Scan for the cell matching the given text and deliver its (X, Y) coordinate at center. 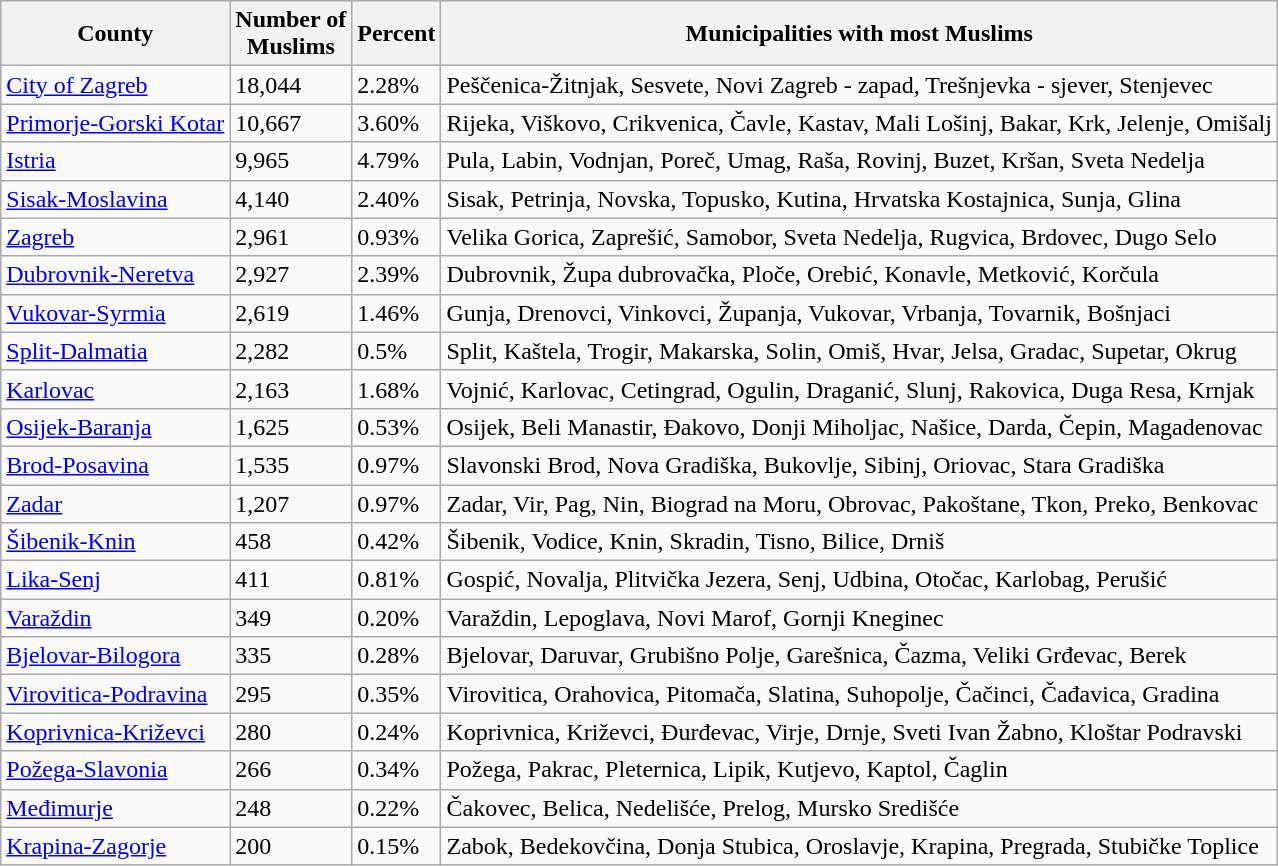
1,535 (291, 465)
1.46% (396, 313)
280 (291, 732)
Split-Dalmatia (116, 351)
Zabok, Bedekovčina, Donja Stubica, Oroslavje, Krapina, Pregrada, Stubičke Toplice (860, 846)
Šibenik-Knin (116, 542)
Zadar, Vir, Pag, Nin, Biograd na Moru, Obrovac, Pakoštane, Tkon, Preko, Benkovac (860, 503)
Peščenica-Žitnjak, Sesvete, Novi Zagreb - zapad, Trešnjevka - sjever, Stenjevec (860, 85)
2,927 (291, 275)
Zadar (116, 503)
Krapina-Zagorje (116, 846)
2.40% (396, 199)
Vojnić, Karlovac, Cetingrad, Ogulin, Draganić, Slunj, Rakovica, Duga Resa, Krnjak (860, 389)
Dubrovnik-Neretva (116, 275)
Dubrovnik, Župa dubrovačka, Ploče, Orebić, Konavle, Metković, Korčula (860, 275)
200 (291, 846)
0.15% (396, 846)
Čakovec, Belica, Nedelišće, Prelog, Mursko Središće (860, 808)
10,667 (291, 123)
Percent (396, 34)
0.24% (396, 732)
Rijeka, Viškovo, Crikvenica, Čavle, Kastav, Mali Lošinj, Bakar, Krk, Jelenje, Omišalj (860, 123)
Gospić, Novalja, Plitvička Jezera, Senj, Udbina, Otočac, Karlobag, Perušić (860, 580)
2.28% (396, 85)
248 (291, 808)
Bjelovar-Bilogora (116, 656)
Vukovar-Syrmia (116, 313)
Zagreb (116, 237)
0.42% (396, 542)
0.5% (396, 351)
0.35% (396, 694)
Slavonski Brod, Nova Gradiška, Bukovlje, Sibinj, Oriovac, Stara Gradiška (860, 465)
2,619 (291, 313)
City of Zagreb (116, 85)
Primorje-Gorski Kotar (116, 123)
349 (291, 618)
Bjelovar, Daruvar, Grubišno Polje, Garešnica, Čazma, Veliki Grđevac, Berek (860, 656)
295 (291, 694)
Velika Gorica, Zaprešić, Samobor, Sveta Nedelja, Rugvica, Brdovec, Dugo Selo (860, 237)
2,282 (291, 351)
2.39% (396, 275)
Varaždin (116, 618)
0.28% (396, 656)
0.34% (396, 770)
Osijek, Beli Manastir, Đakovo, Donji Miholjac, Našice, Darda, Čepin, Magadenovac (860, 427)
Sisak-Moslavina (116, 199)
411 (291, 580)
1,207 (291, 503)
266 (291, 770)
0.93% (396, 237)
1.68% (396, 389)
Pula, Labin, Vodnjan, Poreč, Umag, Raša, Rovinj, Buzet, Kršan, Sveta Nedelja (860, 161)
Šibenik, Vodice, Knin, Skradin, Tisno, Bilice, Drniš (860, 542)
2,163 (291, 389)
Karlovac (116, 389)
3.60% (396, 123)
Brod-Posavina (116, 465)
Split, Kaštela, Trogir, Makarska, Solin, Omiš, Hvar, Jelsa, Gradac, Supetar, Okrug (860, 351)
Koprivnica-Križevci (116, 732)
Virovitica, Orahovica, Pitomača, Slatina, Suhopolje, Čačinci, Čađavica, Gradina (860, 694)
Međimurje (116, 808)
335 (291, 656)
Istria (116, 161)
9,965 (291, 161)
0.22% (396, 808)
Požega, Pakrac, Pleternica, Lipik, Kutjevo, Kaptol, Čaglin (860, 770)
County (116, 34)
458 (291, 542)
Požega-Slavonia (116, 770)
2,961 (291, 237)
0.53% (396, 427)
0.20% (396, 618)
Gunja, Drenovci, Vinkovci, Županja, Vukovar, Vrbanja, Tovarnik, Bošnjaci (860, 313)
18,044 (291, 85)
Virovitica-Podravina (116, 694)
Osijek-Baranja (116, 427)
Lika-Senj (116, 580)
Koprivnica, Križevci, Đurđevac, Virje, Drnje, Sveti Ivan Žabno, Kloštar Podravski (860, 732)
0.81% (396, 580)
Municipalities with most Muslims (860, 34)
Sisak, Petrinja, Novska, Topusko, Kutina, Hrvatska Kostajnica, Sunja, Glina (860, 199)
4,140 (291, 199)
4.79% (396, 161)
1,625 (291, 427)
Varaždin, Lepoglava, Novi Marof, Gornji Kneginec (860, 618)
Number ofMuslims (291, 34)
